Output the (X, Y) coordinate of the center of the cell containing the given text.  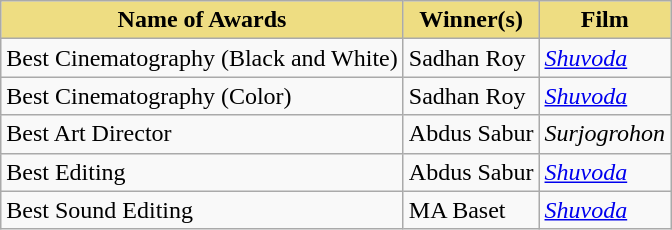
Best Editing (202, 172)
MA Baset (471, 210)
Best Art Director (202, 134)
Winner(s) (471, 20)
Film (605, 20)
Best Cinematography (Color) (202, 96)
Best Cinematography (Black and White) (202, 58)
Surjogrohon (605, 134)
Best Sound Editing (202, 210)
Name of Awards (202, 20)
